Determine the [X, Y] coordinate at the center of the cell enclosing the given text.  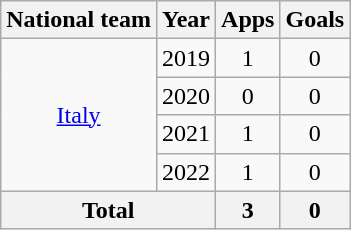
Apps [248, 20]
2021 [186, 134]
2019 [186, 58]
National team [79, 20]
3 [248, 210]
2020 [186, 96]
Goals [315, 20]
Year [186, 20]
Total [108, 210]
Italy [79, 115]
2022 [186, 172]
